Find where the given text appears and provide that cell's center as [X, Y] coordinate. 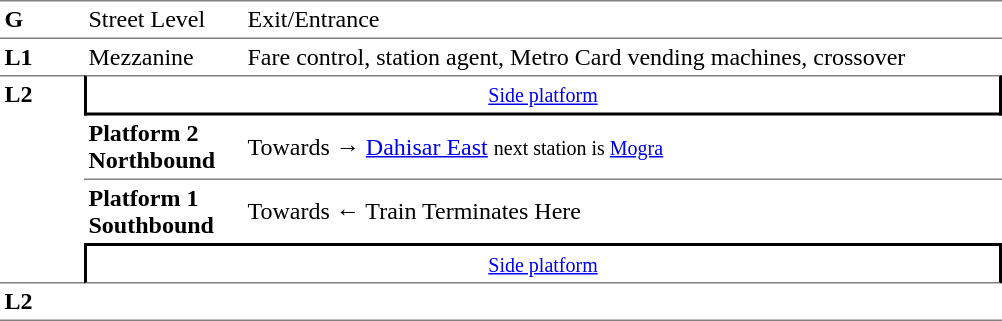
G [42, 20]
Fare control, station agent, Metro Card vending machines, crossover [622, 57]
Mezzanine [164, 57]
Towards ← Train Terminates Here [622, 212]
Platform 1Southbound [164, 212]
Towards → Dahisar East next station is Mogra [622, 148]
Exit/Entrance [622, 20]
L2 [42, 179]
Platform 2Northbound [164, 148]
Street Level [164, 20]
L1 [42, 57]
